Pinpoint the cell where the given text exists, returning its [X, Y] midpoint coordinate. 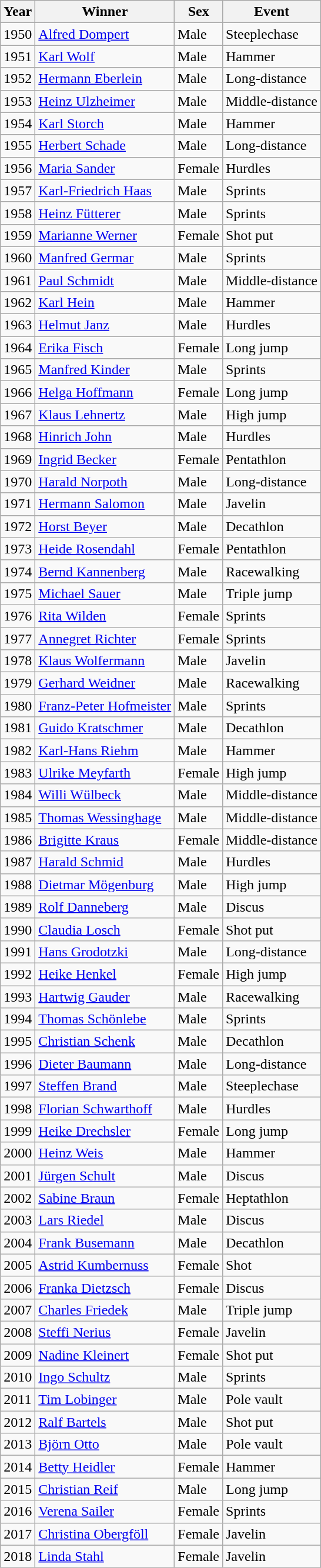
1973 [18, 549]
1999 [18, 1131]
1964 [18, 348]
2015 [18, 1489]
Heinz Ulzheimer [105, 101]
Karl-Friedrich Haas [105, 191]
1976 [18, 616]
Karl Hein [105, 303]
1961 [18, 281]
1981 [18, 728]
Bernd Kannenberg [105, 571]
Sex [199, 12]
1989 [18, 907]
2006 [18, 1287]
1979 [18, 683]
1959 [18, 235]
Harald Schmid [105, 862]
Willi Wülbeck [105, 795]
Rolf Danneberg [105, 907]
Rita Wilden [105, 616]
1985 [18, 818]
Steffen Brand [105, 1086]
Year [18, 12]
1984 [18, 795]
2013 [18, 1444]
1969 [18, 459]
Dieter Baumann [105, 1064]
Hermann Eberlein [105, 79]
1968 [18, 437]
1960 [18, 258]
1957 [18, 191]
2000 [18, 1153]
Klaus Wolfermann [105, 661]
1980 [18, 706]
Heike Henkel [105, 974]
1950 [18, 34]
Karl Storch [105, 124]
1977 [18, 638]
Christian Reif [105, 1489]
Tim Lobinger [105, 1400]
Gerhard Weidner [105, 683]
Dietmar Mögenburg [105, 885]
2012 [18, 1422]
Betty Heidler [105, 1467]
1996 [18, 1064]
Sabine Braun [105, 1198]
1972 [18, 526]
2011 [18, 1400]
Hans Grodotzki [105, 952]
Karl Wolf [105, 56]
2008 [18, 1332]
Nadine Kleinert [105, 1355]
1951 [18, 56]
Klaus Lehnertz [105, 415]
1997 [18, 1086]
Claudia Losch [105, 929]
2007 [18, 1310]
1986 [18, 840]
2014 [18, 1467]
1982 [18, 750]
Paul Schmidt [105, 281]
2016 [18, 1512]
Karl-Hans Riehm [105, 750]
Heptathlon [272, 1198]
Helga Hoffmann [105, 392]
Ingo Schultz [105, 1377]
2017 [18, 1534]
1992 [18, 974]
Manfred Kinder [105, 370]
Björn Otto [105, 1444]
Charles Friedek [105, 1310]
Linda Stahl [105, 1556]
Ulrike Meyfarth [105, 773]
1958 [18, 213]
1956 [18, 168]
1987 [18, 862]
Verena Sailer [105, 1512]
1994 [18, 1019]
2002 [18, 1198]
1974 [18, 571]
1990 [18, 929]
Christina Obergföll [105, 1534]
Thomas Schönlebe [105, 1019]
Shot [272, 1265]
Helmut Janz [105, 325]
1971 [18, 504]
1983 [18, 773]
1998 [18, 1109]
Heinz Weis [105, 1153]
Steffi Nerius [105, 1332]
Ingrid Becker [105, 459]
Herbert Schade [105, 146]
Guido Kratschmer [105, 728]
Alfred Dompert [105, 34]
1965 [18, 370]
2005 [18, 1265]
Jürgen Schult [105, 1176]
1955 [18, 146]
Franka Dietzsch [105, 1287]
Horst Beyer [105, 526]
Christian Schenk [105, 1042]
Franz-Peter Hofmeister [105, 706]
Brigitte Kraus [105, 840]
Erika Fisch [105, 348]
1953 [18, 101]
1993 [18, 997]
Heide Rosendahl [105, 549]
Hinrich John [105, 437]
Ralf Bartels [105, 1422]
Marianne Werner [105, 235]
1962 [18, 303]
Heike Drechsler [105, 1131]
Florian Schwarthoff [105, 1109]
1954 [18, 124]
1963 [18, 325]
Maria Sander [105, 168]
Michael Sauer [105, 593]
1967 [18, 415]
Heinz Fütterer [105, 213]
Annegret Richter [105, 638]
Winner [105, 12]
Frank Busemann [105, 1243]
Harald Norpoth [105, 482]
1952 [18, 79]
1966 [18, 392]
2009 [18, 1355]
2010 [18, 1377]
Astrid Kumbernuss [105, 1265]
2003 [18, 1220]
Lars Riedel [105, 1220]
1975 [18, 593]
1991 [18, 952]
1970 [18, 482]
Hartwig Gauder [105, 997]
2018 [18, 1556]
1978 [18, 661]
1988 [18, 885]
2001 [18, 1176]
1995 [18, 1042]
Manfred Germar [105, 258]
Thomas Wessinghage [105, 818]
Hermann Salomon [105, 504]
Event [272, 12]
2004 [18, 1243]
